Extract the [x, y] coordinate from the center of the cell holding the provided text.  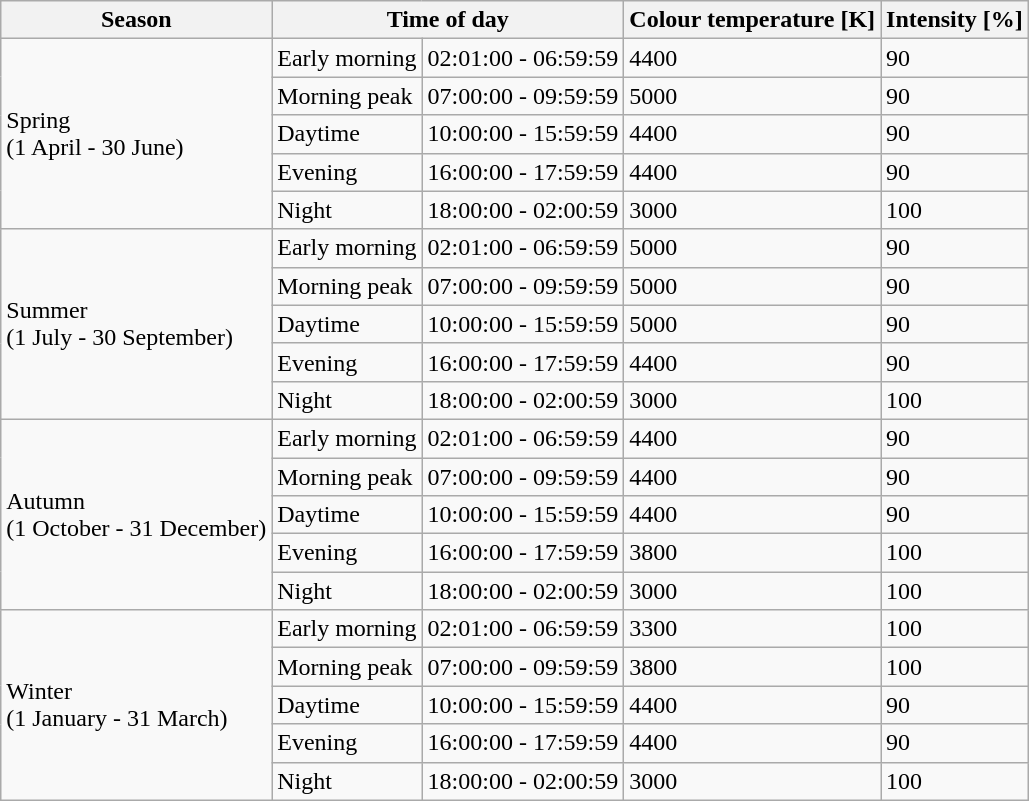
Autumn(1 October - 31 December) [136, 514]
Season [136, 20]
Intensity [%] [955, 20]
Winter(1 January - 31 March) [136, 705]
Time of day [448, 20]
3300 [752, 629]
Spring(1 April - 30 June) [136, 134]
Summer(1 July - 30 September) [136, 324]
Colour temperature [K] [752, 20]
